Return the (X, Y) coordinate for the center point of the cell that contains the specified text.  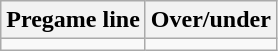
Over/under (210, 20)
Pregame line (74, 20)
